Output the [x, y] coordinate of the center of the cell containing the given text.  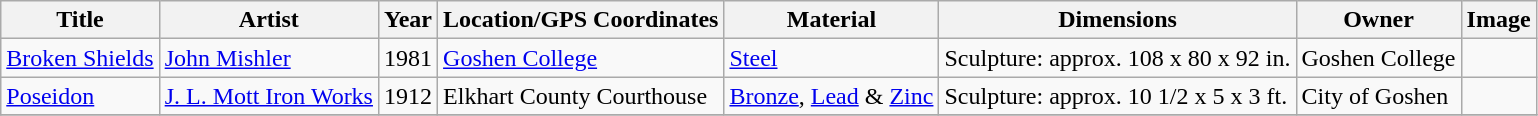
Title [80, 20]
Sculpture: approx. 10 1/2 x 5 x 3 ft. [1118, 96]
Year [408, 20]
Material [832, 20]
Sculpture: approx. 108 x 80 x 92 in. [1118, 58]
J. L. Mott Iron Works [268, 96]
Poseidon [80, 96]
Steel [832, 58]
Artist [268, 20]
John Mishler [268, 58]
Owner [1378, 20]
Image [1498, 20]
Elkhart County Courthouse [581, 96]
1981 [408, 58]
Dimensions [1118, 20]
City of Goshen [1378, 96]
Broken Shields [80, 58]
Bronze, Lead & Zinc [832, 96]
1912 [408, 96]
Location/GPS Coordinates [581, 20]
